Determine the [X, Y] coordinate at the center of the cell enclosing the given text.  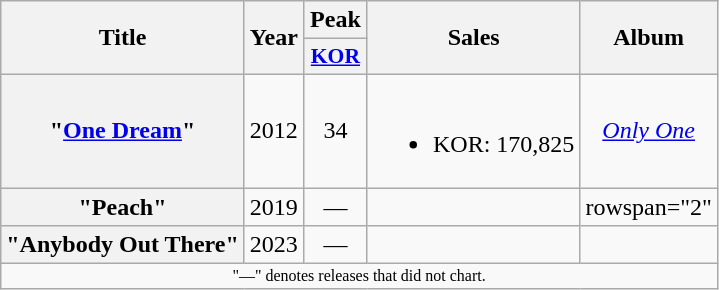
"—" denotes releases that did not chart. [360, 276]
"One Dream" [123, 130]
"Peach" [123, 207]
34 [335, 130]
Sales [473, 38]
Year [274, 38]
KOR [335, 57]
Only One [649, 130]
2019 [274, 207]
2012 [274, 130]
Album [649, 38]
2023 [274, 245]
rowspan="2" [649, 207]
Peak [335, 20]
"Anybody Out There" [123, 245]
Title [123, 38]
KOR: 170,825 [473, 130]
